Determine the [x, y] coordinate at the center of the cell enclosing the given text.  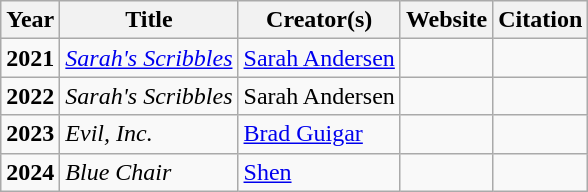
2021 [30, 58]
Shen [319, 172]
2024 [30, 172]
Year [30, 20]
Title [149, 20]
Website [446, 20]
2022 [30, 96]
Creator(s) [319, 20]
Citation [540, 20]
2023 [30, 134]
Evil, Inc. [149, 134]
Blue Chair [149, 172]
Brad Guigar [319, 134]
